From the cell containing the given text, extract its center point as (X, Y) coordinate. 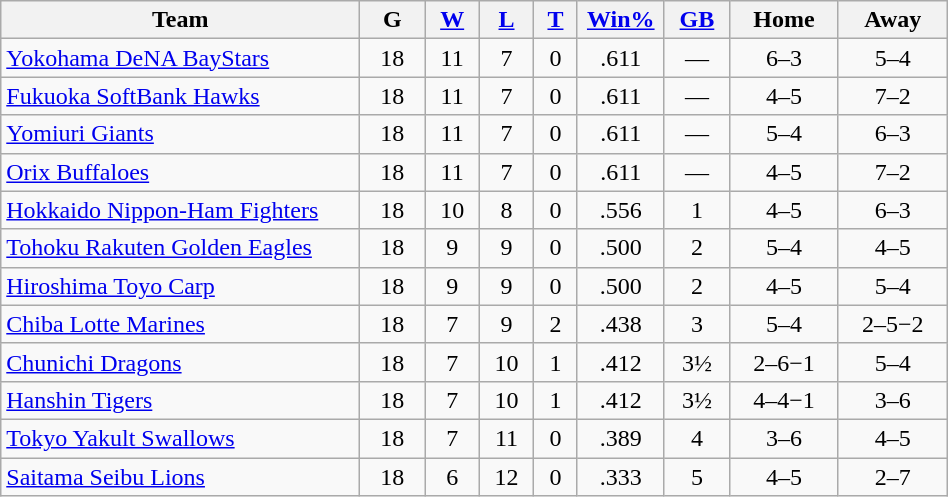
Tohoku Rakuten Golden Eagles (180, 248)
.389 (620, 438)
T (556, 20)
Yomiuri Giants (180, 134)
Chiba Lotte Marines (180, 324)
.556 (620, 210)
3 (696, 324)
5 (696, 477)
Team (180, 20)
.438 (620, 324)
2–7 (892, 477)
Hokkaido Nippon-Ham Fighters (180, 210)
GB (696, 20)
Chunichi Dragons (180, 362)
6 (452, 477)
.333 (620, 477)
12 (506, 477)
L (506, 20)
Hanshin Tigers (180, 400)
4–4−1 (784, 400)
Fukuoka SoftBank Hawks (180, 96)
W (452, 20)
Hiroshima Toyo Carp (180, 286)
2–5−2 (892, 324)
Saitama Seibu Lions (180, 477)
G (392, 20)
Yokohama DeNA BayStars (180, 58)
2–6−1 (784, 362)
Tokyo Yakult Swallows (180, 438)
Home (784, 20)
4 (696, 438)
Orix Buffaloes (180, 172)
Away (892, 20)
8 (506, 210)
Win% (620, 20)
